Capture the cell that displays the provided text and extract its (x, y) central coordinate. 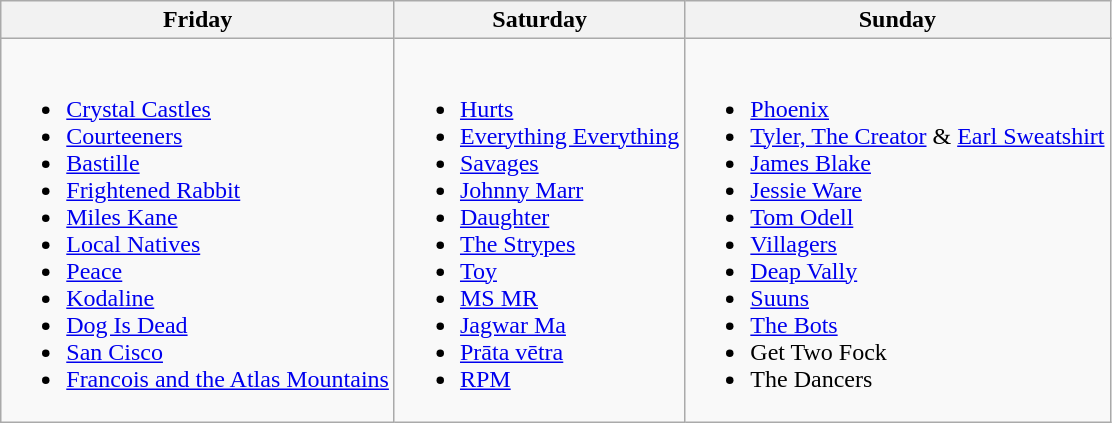
Crystal CastlesCourteenersBastilleFrightened RabbitMiles KaneLocal NativesPeaceKodalineDog Is DeadSan CiscoFrancois and the Atlas Mountains (198, 230)
Saturday (539, 20)
Sunday (898, 20)
PhoenixTyler, The Creator & Earl SweatshirtJames BlakeJessie WareTom OdellVillagersDeap VallySuunsThe BotsGet Two FockThe Dancers (898, 230)
HurtsEverything EverythingSavagesJohnny MarrDaughterThe StrypesToyMS MRJagwar MaPrāta vētraRPM (539, 230)
Friday (198, 20)
